Extract the (X, Y) coordinate from the center of the cell holding the provided text.  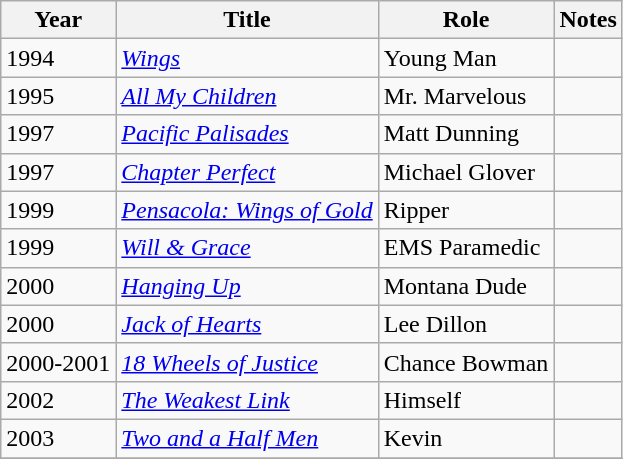
All My Children (247, 96)
18 Wheels of Justice (247, 362)
Michael Glover (466, 172)
Notes (588, 20)
Hanging Up (247, 286)
Ripper (466, 210)
Young Man (466, 58)
Wings (247, 58)
2000-2001 (58, 362)
Matt Dunning (466, 134)
EMS Paramedic (466, 248)
1994 (58, 58)
Chapter Perfect (247, 172)
Montana Dude (466, 286)
Title (247, 20)
1995 (58, 96)
Himself (466, 400)
Mr. Marvelous (466, 96)
Year (58, 20)
2002 (58, 400)
Lee Dillon (466, 324)
2003 (58, 438)
Pacific Palisades (247, 134)
Chance Bowman (466, 362)
Kevin (466, 438)
Role (466, 20)
Jack of Hearts (247, 324)
Two and a Half Men (247, 438)
Pensacola: Wings of Gold (247, 210)
The Weakest Link (247, 400)
Will & Grace (247, 248)
